Extract the [x, y] coordinate from the center of the cell holding the provided text.  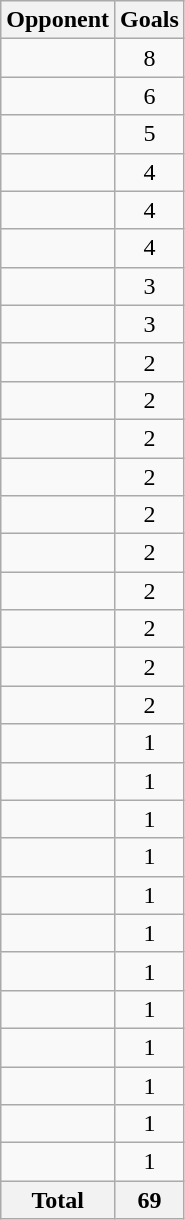
6 [150, 96]
5 [150, 134]
Total [58, 1200]
Goals [150, 20]
Opponent [58, 20]
69 [150, 1200]
8 [150, 58]
